Scan for the cell matching the given text and deliver its [X, Y] coordinate at center. 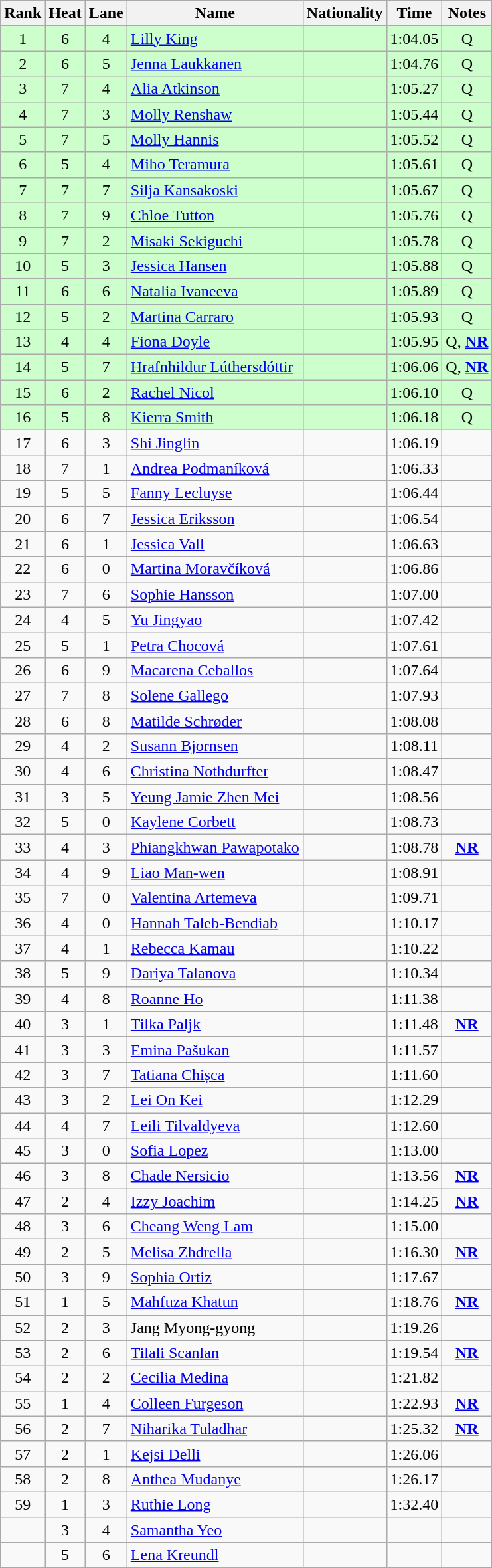
10 [23, 266]
Lena Kreundl [215, 1555]
1:13.56 [414, 1176]
59 [23, 1504]
53 [23, 1353]
20 [23, 519]
1:12.29 [414, 1100]
1:11.60 [414, 1075]
1:07.42 [414, 620]
Silja Kansakoski [215, 190]
Christina Nothdurfter [215, 772]
1:11.57 [414, 1049]
Roanne Ho [215, 999]
Martina Moravčíková [215, 569]
17 [23, 443]
Yeung Jamie Zhen Mei [215, 797]
Heat [65, 13]
15 [23, 392]
22 [23, 569]
Cheang Weng Lam [215, 1227]
Cecilia Medina [215, 1378]
1:06.63 [414, 544]
Sophie Hansson [215, 594]
1:05.27 [414, 89]
39 [23, 999]
1:08.78 [414, 847]
1:26.17 [414, 1479]
1:05.61 [414, 165]
1:07.93 [414, 695]
44 [23, 1126]
Leili Tilvaldyeva [215, 1126]
52 [23, 1328]
1:05.88 [414, 266]
48 [23, 1227]
1:18.76 [414, 1302]
49 [23, 1252]
1:10.34 [414, 974]
Lane [106, 13]
21 [23, 544]
Molly Renshaw [215, 114]
1:05.95 [414, 342]
Petra Chocová [215, 645]
Chloe Tutton [215, 215]
34 [23, 873]
41 [23, 1049]
Fiona Doyle [215, 342]
1:06.06 [414, 367]
Matilde Schrøder [215, 721]
45 [23, 1151]
Jang Myong-gyong [215, 1328]
1:11.38 [414, 999]
1:08.73 [414, 822]
Valentina Artemeva [215, 898]
Name [215, 13]
Kejsi Delli [215, 1454]
16 [23, 418]
1:05.78 [414, 240]
1:07.00 [414, 594]
47 [23, 1201]
Emina Pašukan [215, 1049]
1:05.44 [414, 114]
1:21.82 [414, 1378]
25 [23, 645]
1:10.17 [414, 923]
Chade Nersicio [215, 1176]
Molly Hannis [215, 139]
1:22.93 [414, 1403]
Rank [23, 13]
13 [23, 342]
1:08.47 [414, 772]
1:08.11 [414, 746]
Dariya Talanova [215, 974]
1:08.56 [414, 797]
19 [23, 493]
1:07.61 [414, 645]
1:05.52 [414, 139]
37 [23, 948]
Ruthie Long [215, 1504]
Natalia Ivaneeva [215, 291]
1:06.86 [414, 569]
Jessica Hansen [215, 266]
1:04.76 [414, 64]
57 [23, 1454]
Martina Carraro [215, 317]
Mahfuza Khatun [215, 1302]
Liao Man-wen [215, 873]
1:06.54 [414, 519]
1:14.25 [414, 1201]
1:05.89 [414, 291]
Lilly King [215, 39]
1:06.33 [414, 468]
1:32.40 [414, 1504]
Sofia Lopez [215, 1151]
Rebecca Kamau [215, 948]
Kaylene Corbett [215, 822]
Lei On Kei [215, 1100]
1:04.05 [414, 39]
Izzy Joachim [215, 1201]
Andrea Podmaníková [215, 468]
38 [23, 974]
12 [23, 317]
Susann Bjornsen [215, 746]
Hannah Taleb-Bendiab [215, 923]
1:25.32 [414, 1429]
Yu Jingyao [215, 620]
58 [23, 1479]
51 [23, 1302]
1:06.44 [414, 493]
32 [23, 822]
42 [23, 1075]
Jenna Laukkanen [215, 64]
Jessica Eriksson [215, 519]
Melisa Zhdrella [215, 1252]
33 [23, 847]
55 [23, 1403]
Niharika Tuladhar [215, 1429]
Misaki Sekiguchi [215, 240]
46 [23, 1176]
23 [23, 594]
1:08.91 [414, 873]
27 [23, 695]
31 [23, 797]
Rachel Nicol [215, 392]
14 [23, 367]
Hrafnhildur Lúthersdóttir [215, 367]
1:16.30 [414, 1252]
56 [23, 1429]
35 [23, 898]
1:10.22 [414, 948]
30 [23, 772]
Kierra Smith [215, 418]
54 [23, 1378]
Macarena Ceballos [215, 670]
Miho Teramura [215, 165]
1:15.00 [414, 1227]
Notes [467, 13]
1:07.64 [414, 670]
Tilali Scanlan [215, 1353]
1:05.93 [414, 317]
1:19.26 [414, 1328]
Tilka Paljk [215, 1024]
40 [23, 1024]
50 [23, 1277]
1:06.10 [414, 392]
1:13.00 [414, 1151]
1:12.60 [414, 1126]
1:08.08 [414, 721]
Nationality [345, 13]
1:05.67 [414, 190]
Fanny Lecluyse [215, 493]
1:06.18 [414, 418]
1:17.67 [414, 1277]
11 [23, 291]
Anthea Mudanye [215, 1479]
24 [23, 620]
29 [23, 746]
Alia Atkinson [215, 89]
Colleen Furgeson [215, 1403]
Solene Gallego [215, 695]
Tatiana Chișca [215, 1075]
28 [23, 721]
36 [23, 923]
1:19.54 [414, 1353]
1:11.48 [414, 1024]
18 [23, 468]
43 [23, 1100]
Time [414, 13]
Samantha Yeo [215, 1529]
1:26.06 [414, 1454]
Sophia Ortiz [215, 1277]
Phiangkhwan Pawapotako [215, 847]
Shi Jinglin [215, 443]
1:05.76 [414, 215]
Jessica Vall [215, 544]
26 [23, 670]
1:09.71 [414, 898]
1:06.19 [414, 443]
